Output the [x, y] coordinate of the center of the cell containing the given text.  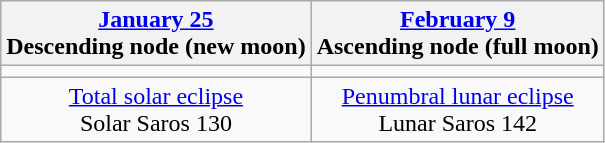
January 25Descending node (new moon) [156, 34]
February 9Ascending node (full moon) [458, 34]
Penumbral lunar eclipseLunar Saros 142 [458, 110]
Total solar eclipseSolar Saros 130 [156, 110]
